Pinpoint the cell where the given text exists, returning its (X, Y) midpoint coordinate. 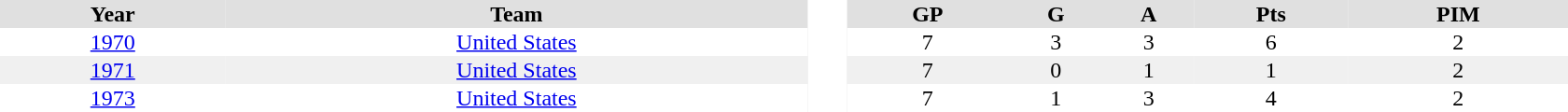
Pts (1271, 14)
0 (1057, 70)
Team (517, 14)
6 (1271, 42)
Year (113, 14)
A (1149, 14)
1971 (113, 70)
PIM (1458, 14)
1970 (113, 42)
1973 (113, 98)
G (1057, 14)
4 (1271, 98)
GP (928, 14)
